Provide the [X, Y] coordinate of the cell's center where the given text is located.  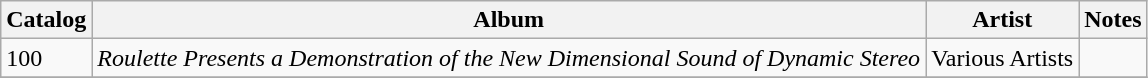
Album [509, 20]
100 [46, 58]
Roulette Presents a Demonstration of the New Dimensional Sound of Dynamic Stereo [509, 58]
Various Artists [1002, 58]
Notes [1113, 20]
Artist [1002, 20]
Catalog [46, 20]
